Find where the given text appears and provide that cell's center as (x, y) coordinate. 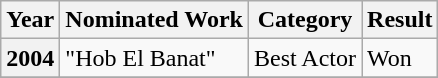
Won (400, 58)
Result (400, 20)
Year (30, 20)
Best Actor (304, 58)
2004 (30, 58)
Category (304, 20)
Nominated Work (154, 20)
"Hob El Banat" (154, 58)
